Return the [X, Y] coordinate for the center point of the cell that contains the specified text.  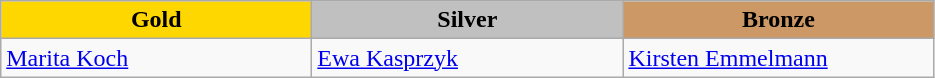
Gold [156, 20]
Ewa Kasprzyk [468, 58]
Silver [468, 20]
Marita Koch [156, 58]
Bronze [778, 20]
Kirsten Emmelmann [778, 58]
